Capture the cell that displays the provided text and extract its (x, y) central coordinate. 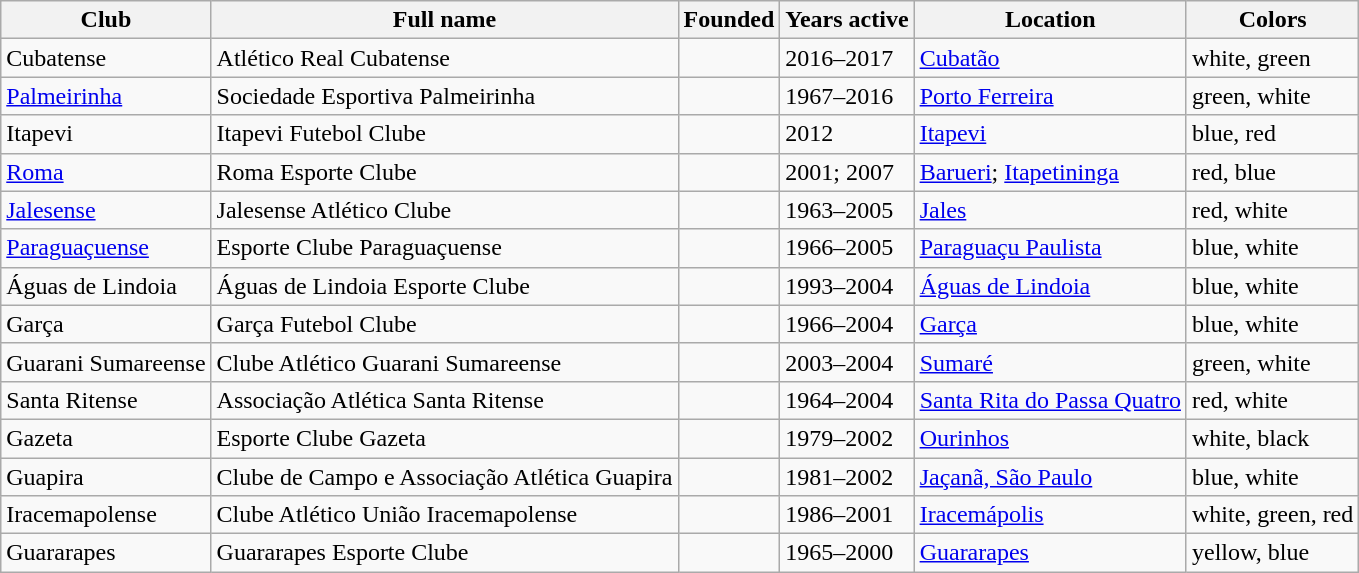
Gazeta (106, 438)
2001; 2007 (847, 172)
Full name (444, 20)
1963–2005 (847, 210)
1979–2002 (847, 438)
Cubatão (1050, 58)
Jalesense Atlético Clube (444, 210)
Associação Atlética Santa Ritense (444, 400)
Guararapes Esporte Clube (444, 553)
Location (1050, 20)
Santa Ritense (106, 400)
Jales (1050, 210)
red, blue (1272, 172)
Clube de Campo e Associação Atlética Guapira (444, 477)
Palmeirinha (106, 96)
1965–2000 (847, 553)
Sociedade Esportiva Palmeirinha (444, 96)
Roma Esporte Clube (444, 172)
Garça Futebol Clube (444, 324)
white, green, red (1272, 515)
2016–2017 (847, 58)
Paraguaçuense (106, 248)
1967–2016 (847, 96)
Clube Atlético União Iracemapolense (444, 515)
blue, red (1272, 134)
Guarani Sumareense (106, 362)
Clube Atlético Guarani Sumareense (444, 362)
1993–2004 (847, 286)
Jalesense (106, 210)
Águas de Lindoia Esporte Clube (444, 286)
1981–2002 (847, 477)
Years active (847, 20)
2003–2004 (847, 362)
1966–2005 (847, 248)
Barueri; Itapetininga (1050, 172)
Itapevi Futebol Clube (444, 134)
Esporte Clube Paraguaçuense (444, 248)
Iracemapolense (106, 515)
Porto Ferreira (1050, 96)
Esporte Clube Gazeta (444, 438)
Colors (1272, 20)
1986–2001 (847, 515)
Club (106, 20)
Roma (106, 172)
white, black (1272, 438)
Cubatense (106, 58)
2012 (847, 134)
Atlético Real Cubatense (444, 58)
Paraguaçu Paulista (1050, 248)
Sumaré (1050, 362)
Iracemápolis (1050, 515)
Santa Rita do Passa Quatro (1050, 400)
1964–2004 (847, 400)
Founded (729, 20)
1966–2004 (847, 324)
Jaçanã, São Paulo (1050, 477)
Guapira (106, 477)
Ourinhos (1050, 438)
yellow, blue (1272, 553)
white, green (1272, 58)
